Search for the cell housing the specified text and yield its [X, Y] center coordinate. 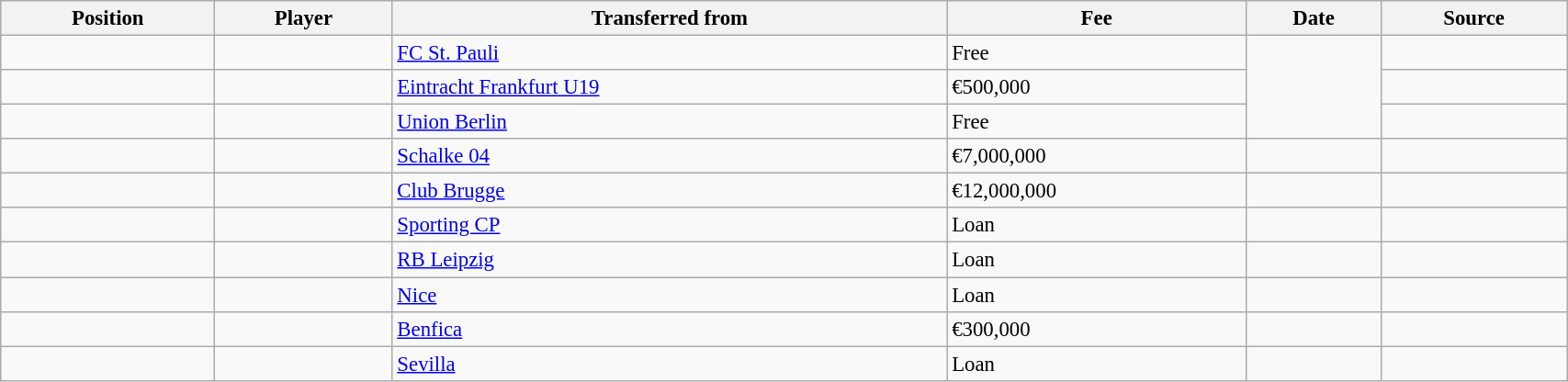
Schalke 04 [670, 156]
€12,000,000 [1097, 191]
€500,000 [1097, 87]
Source [1473, 18]
FC St. Pauli [670, 53]
Sevilla [670, 364]
Nice [670, 295]
Union Berlin [670, 122]
Benfica [670, 329]
€7,000,000 [1097, 156]
Player [303, 18]
Fee [1097, 18]
Eintracht Frankfurt U19 [670, 87]
Sporting CP [670, 225]
RB Leipzig [670, 260]
Transferred from [670, 18]
€300,000 [1097, 329]
Position [108, 18]
Date [1314, 18]
Club Brugge [670, 191]
